Identify which cell holds the provided text, then report its (X, Y) central coordinate. 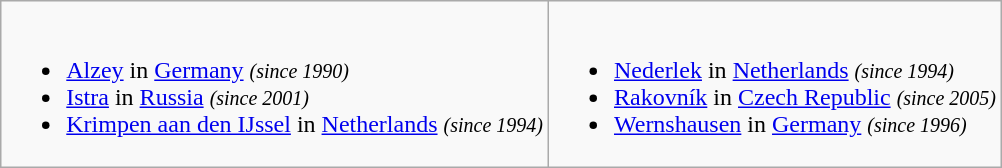
Nederlek in Netherlands (since 1994) Rakovník in Czech Republic (since 2005) Wernshausen in Germany (since 1996) (774, 84)
Alzey in Germany (since 1990) Istra in Russia (since 2001) Krimpen aan den IJssel in Netherlands (since 1994) (275, 84)
